Scan for the cell matching the given text and deliver its [x, y] coordinate at center. 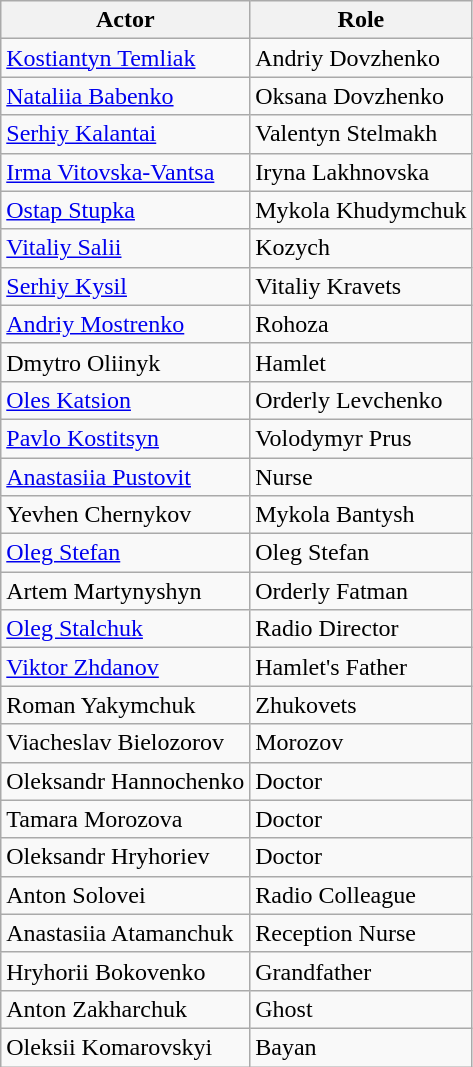
Actor [126, 20]
Reception Nurse [361, 933]
Volodymyr Prus [361, 438]
Ostap Stupka [126, 210]
Irma Vitovska-Vantsa [126, 172]
Orderly Fatman [361, 591]
Oleksandr Hryhoriev [126, 857]
Oleksii Komarovskyi [126, 1047]
Valentyn Stelmakh [361, 134]
Viktor Zhdanov [126, 667]
Bayan [361, 1047]
Viacheslav Bielozorov [126, 743]
Anastasiia Atamanchuk [126, 933]
Hamlet's Father [361, 667]
Orderly Levchenko [361, 400]
Morozov [361, 743]
Oles Katsion [126, 400]
Oksana Dovzhenko [361, 96]
Andriy Mostrenko [126, 324]
Nataliia Babenko [126, 96]
Kostiantyn Temliak [126, 58]
Vitaliy Salii [126, 248]
Iryna Lakhnovska [361, 172]
Kozych [361, 248]
Zhukovets [361, 705]
Mykola Bantysh [361, 515]
Ghost [361, 1009]
Yevhen Chernykov [126, 515]
Mykola Khudymchuk [361, 210]
Serhiy Kalantai [126, 134]
Oleksandr Hannochenko [126, 781]
Roman Yakymchuk [126, 705]
Anastasiia Pustovit [126, 477]
Nurse [361, 477]
Anton Zakharchuk [126, 1009]
Serhiy Kysil [126, 286]
Vitaliy Kravets [361, 286]
Anton Solovei [126, 895]
Hryhorii Bokovenko [126, 971]
Role [361, 20]
Grandfather [361, 971]
Artem Martynyshyn [126, 591]
Oleg Stalchuk [126, 629]
Dmytro Oliinyk [126, 362]
Radio Director [361, 629]
Rohoza [361, 324]
Tamara Morozova [126, 819]
Pavlo Kostitsyn [126, 438]
Hamlet [361, 362]
Andriy Dovzhenko [361, 58]
Radio Colleague [361, 895]
